Find where the given text appears and provide that cell's center as (X, Y) coordinate. 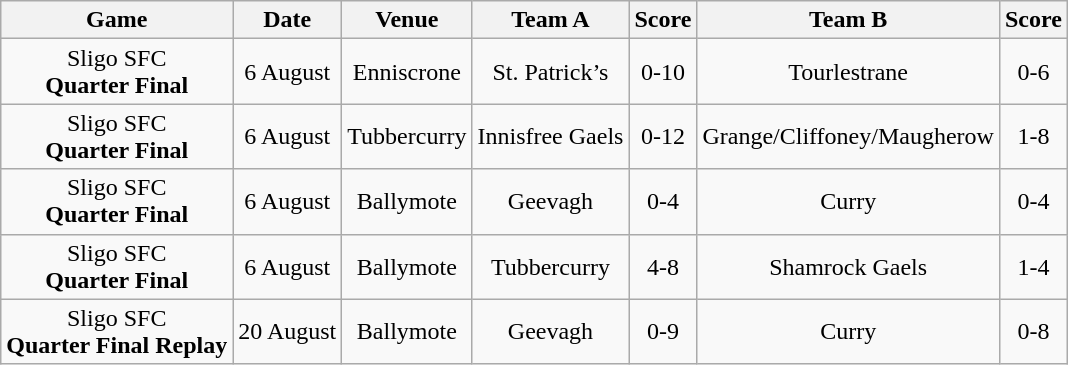
Grange/Cliffoney/Maugherow (848, 136)
St. Patrick’s (550, 72)
0-12 (663, 136)
0-6 (1033, 72)
4-8 (663, 266)
Tourlestrane (848, 72)
1-4 (1033, 266)
Game (117, 20)
0-9 (663, 332)
Sligo SFCQuarter Final Replay (117, 332)
20 August (288, 332)
Team B (848, 20)
Shamrock Gaels (848, 266)
Team A (550, 20)
1-8 (1033, 136)
Venue (407, 20)
Enniscrone (407, 72)
0-8 (1033, 332)
Date (288, 20)
Innisfree Gaels (550, 136)
0-10 (663, 72)
